Find where the given text appears and provide that cell's center as (x, y) coordinate. 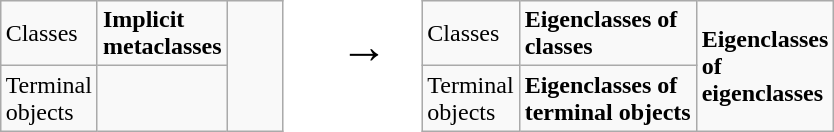
Implicitmetaclasses (162, 32)
Eigenclasses ofterminal objects (608, 98)
Eigenclasses ofclasses (608, 32)
Eigenclassesofeigenclasses (765, 65)
